Identify which cell holds the provided text, then report its [x, y] central coordinate. 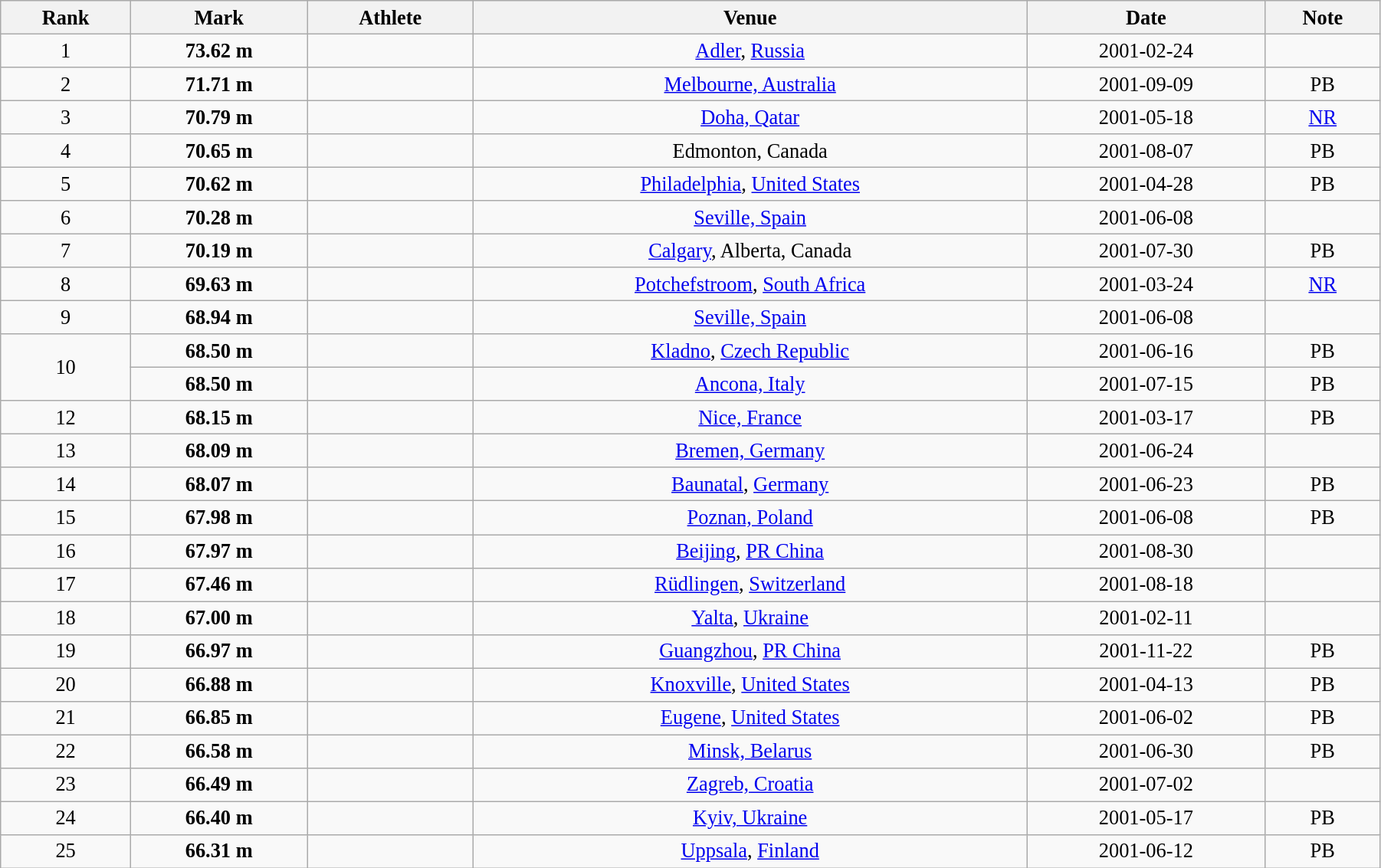
66.97 m [218, 651]
4 [66, 151]
66.85 m [218, 718]
2001-03-24 [1146, 284]
24 [66, 817]
Bremen, Germany [750, 450]
Ancona, Italy [750, 384]
16 [66, 551]
Kyiv, Ukraine [750, 817]
2001-05-17 [1146, 817]
67.97 m [218, 551]
2001-06-12 [1146, 851]
Zagreb, Croatia [750, 784]
Doha, Qatar [750, 117]
15 [66, 518]
Edmonton, Canada [750, 151]
70.62 m [218, 184]
Nice, France [750, 418]
70.28 m [218, 218]
Potchefstroom, South Africa [750, 284]
25 [66, 851]
2001-06-24 [1146, 450]
Kladno, Czech Republic [750, 351]
69.63 m [218, 284]
23 [66, 784]
2001-07-02 [1146, 784]
Eugene, United States [750, 718]
10 [66, 368]
2001-04-13 [1146, 684]
73.62 m [218, 51]
13 [66, 450]
Rank [66, 17]
2001-09-09 [1146, 84]
18 [66, 617]
1 [66, 51]
Note [1323, 17]
20 [66, 684]
70.19 m [218, 251]
2001-02-11 [1146, 617]
6 [66, 218]
68.07 m [218, 484]
67.98 m [218, 518]
8 [66, 284]
7 [66, 251]
Poznan, Poland [750, 518]
Beijing, PR China [750, 551]
2001-03-17 [1146, 418]
Baunatal, Germany [750, 484]
Uppsala, Finland [750, 851]
2001-06-02 [1146, 718]
2001-06-30 [1146, 751]
2001-02-24 [1146, 51]
17 [66, 585]
2001-06-16 [1146, 351]
Calgary, Alberta, Canada [750, 251]
67.46 m [218, 585]
70.79 m [218, 117]
Minsk, Belarus [750, 751]
68.09 m [218, 450]
3 [66, 117]
2 [66, 84]
2001-07-30 [1146, 251]
2001-06-23 [1146, 484]
68.94 m [218, 317]
70.65 m [218, 151]
2001-11-22 [1146, 651]
Yalta, Ukraine [750, 617]
19 [66, 651]
Melbourne, Australia [750, 84]
66.49 m [218, 784]
21 [66, 718]
68.15 m [218, 418]
67.00 m [218, 617]
Date [1146, 17]
2001-08-07 [1146, 151]
Rüdlingen, Switzerland [750, 585]
71.71 m [218, 84]
Athlete [391, 17]
Knoxville, United States [750, 684]
5 [66, 184]
2001-07-15 [1146, 384]
Venue [750, 17]
14 [66, 484]
22 [66, 751]
66.31 m [218, 851]
2001-08-18 [1146, 585]
Guangzhou, PR China [750, 651]
12 [66, 418]
66.40 m [218, 817]
Mark [218, 17]
9 [66, 317]
66.88 m [218, 684]
Adler, Russia [750, 51]
2001-04-28 [1146, 184]
Philadelphia, United States [750, 184]
2001-08-30 [1146, 551]
2001-05-18 [1146, 117]
66.58 m [218, 751]
